From the cell containing the given text, extract its center point as [x, y] coordinate. 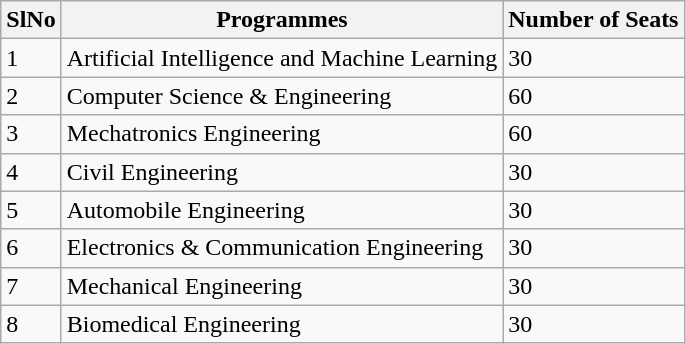
Mechanical Engineering [282, 286]
Automobile Engineering [282, 210]
Programmes [282, 20]
Civil Engineering [282, 172]
Biomedical Engineering [282, 324]
5 [31, 210]
8 [31, 324]
Mechatronics Engineering [282, 134]
6 [31, 248]
2 [31, 96]
4 [31, 172]
3 [31, 134]
Computer Science & Engineering [282, 96]
Number of Seats [594, 20]
Electronics & Communication Engineering [282, 248]
SlNo [31, 20]
1 [31, 58]
7 [31, 286]
Artificial Intelligence and Machine Learning [282, 58]
